Return (X, Y) of the center of cell containing provided text 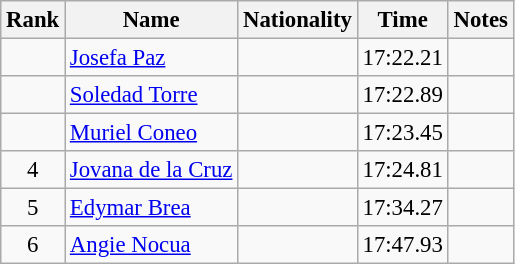
Josefa Paz (152, 58)
6 (33, 245)
Soledad Torre (152, 95)
Notes (480, 20)
17:24.81 (402, 170)
4 (33, 170)
Rank (33, 20)
Name (152, 20)
Time (402, 20)
17:22.21 (402, 58)
Muriel Coneo (152, 133)
17:23.45 (402, 133)
Edymar Brea (152, 208)
17:34.27 (402, 208)
17:47.93 (402, 245)
5 (33, 208)
Jovana de la Cruz (152, 170)
Nationality (298, 20)
17:22.89 (402, 95)
Angie Nocua (152, 245)
